Scan for the cell matching the given text and deliver its (X, Y) coordinate at center. 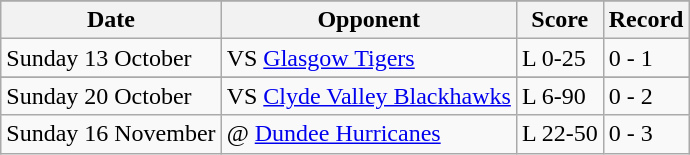
Sunday 13 October (111, 58)
Sunday 20 October (111, 96)
VS Glasgow Tigers (368, 58)
0 - 3 (646, 134)
Score (560, 20)
VS Clyde Valley Blackhawks (368, 96)
0 - 2 (646, 96)
Record (646, 20)
Date (111, 20)
L 6-90 (560, 96)
0 - 1 (646, 58)
L 22-50 (560, 134)
L 0-25 (560, 58)
@ Dundee Hurricanes (368, 134)
Opponent (368, 20)
Sunday 16 November (111, 134)
